Detect which cell encompasses the target text, then output its [x, y] center coordinate. 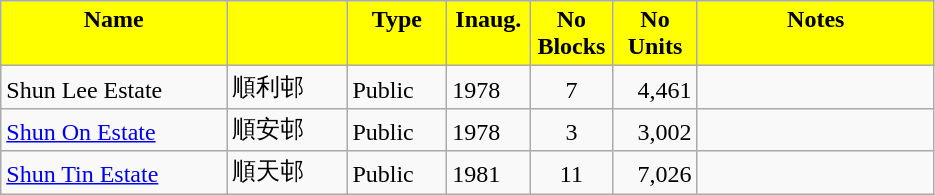
順利邨 [287, 88]
3 [572, 130]
No Blocks [572, 34]
Shun Lee Estate [114, 88]
Shun On Estate [114, 130]
Name [114, 34]
No Units [655, 34]
7 [572, 88]
1981 [488, 172]
Type [397, 34]
順安邨 [287, 130]
順天邨 [287, 172]
11 [572, 172]
7,026 [655, 172]
Shun Tin Estate [114, 172]
4,461 [655, 88]
Inaug. [488, 34]
3,002 [655, 130]
Notes [816, 34]
